Capture the cell that displays the provided text and extract its (X, Y) central coordinate. 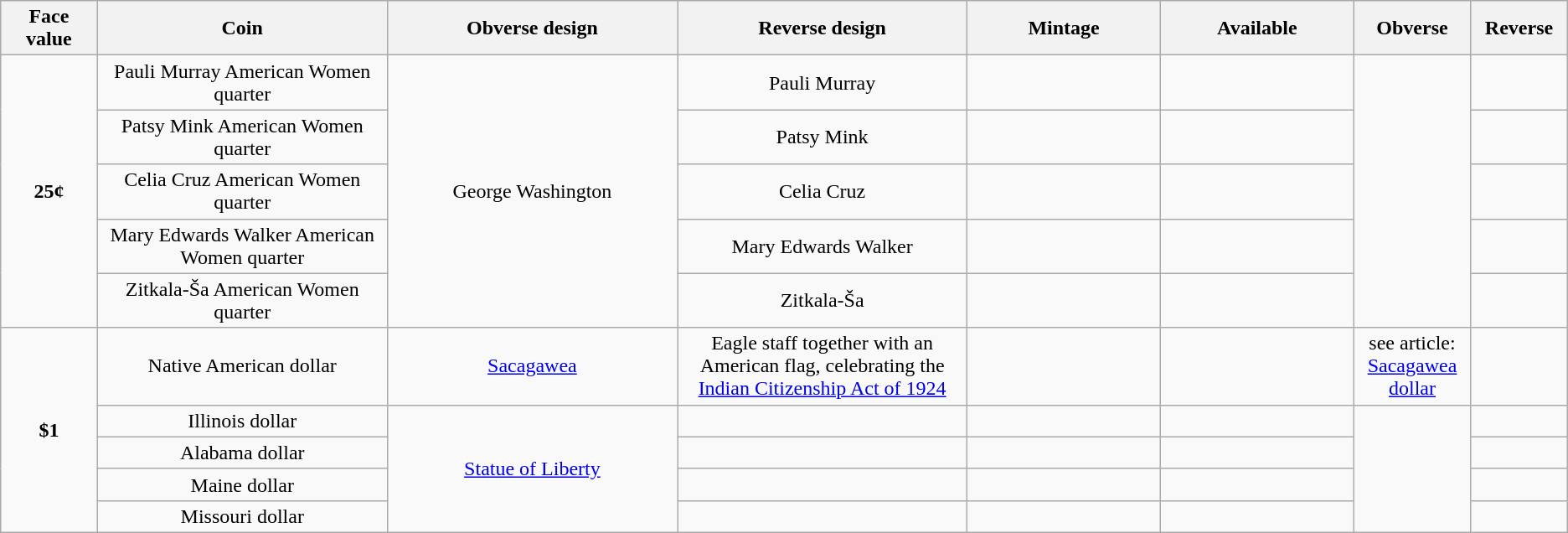
Missouri dollar (242, 516)
Mary Edwards Walker (823, 246)
Pauli Murray (823, 82)
Pauli Murray American Women quarter (242, 82)
Obverse design (532, 28)
Obverse (1412, 28)
see article: Sacagawea dollar (1412, 366)
Face value (49, 28)
Celia Cruz (823, 191)
Maine dollar (242, 484)
Available (1256, 28)
Patsy Mink American Women quarter (242, 137)
Native American dollar (242, 366)
Eagle staff together with an American flag, celebrating the Indian Citizenship Act of 1924 (823, 366)
Coin (242, 28)
Zitkala-Ša (823, 300)
Reverse design (823, 28)
Mintage (1064, 28)
Zitkala-Ša American Women quarter (242, 300)
Statue of Liberty (532, 468)
Reverse (1519, 28)
Illinois dollar (242, 421)
George Washington (532, 191)
Mary Edwards Walker American Women quarter (242, 246)
Patsy Mink (823, 137)
25¢ (49, 191)
$1 (49, 430)
Alabama dollar (242, 453)
Sacagawea (532, 366)
Celia Cruz American Women quarter (242, 191)
